Scan for the cell matching the given text and deliver its [X, Y] coordinate at center. 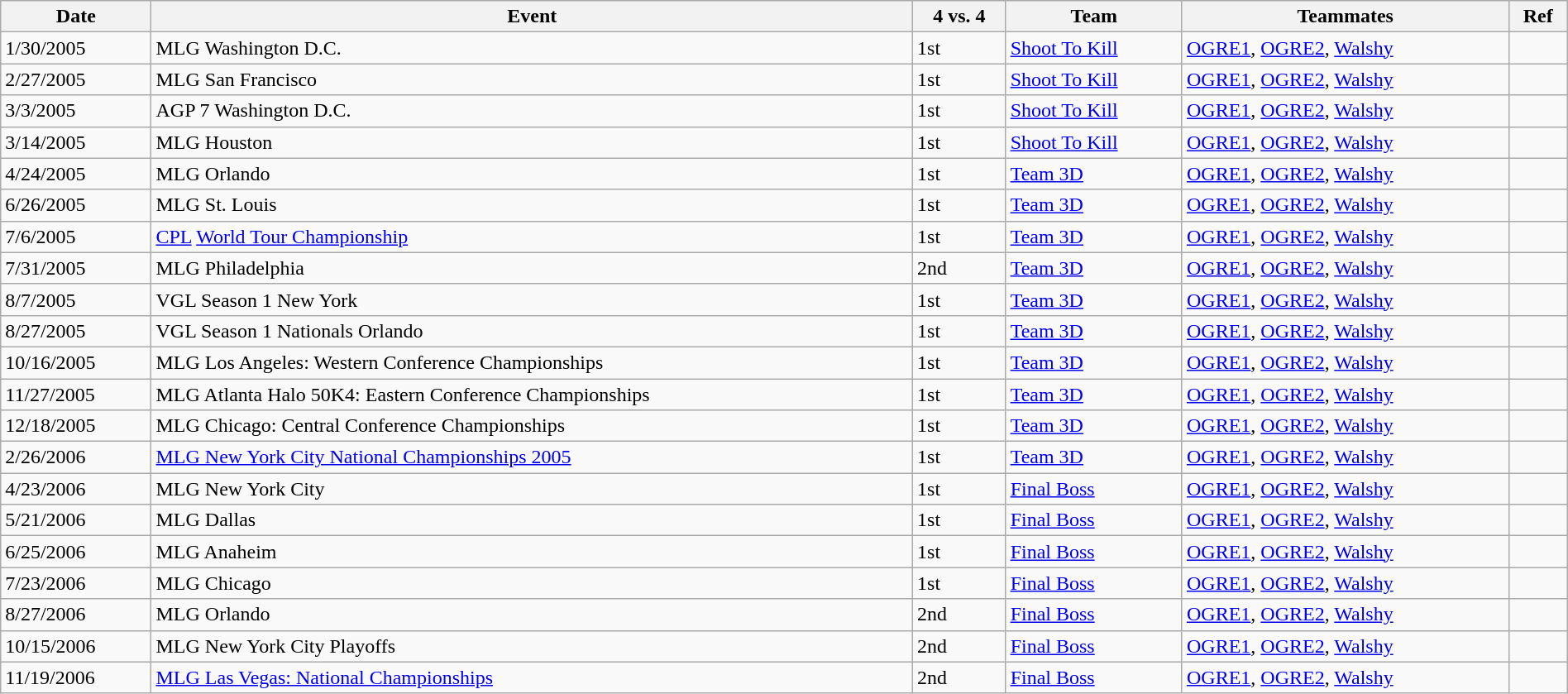
4 vs. 4 [959, 17]
2/27/2005 [76, 79]
6/25/2006 [76, 552]
3/3/2005 [76, 111]
VGL Season 1 Nationals Orlando [533, 331]
MLG San Francisco [533, 79]
5/21/2006 [76, 520]
3/14/2005 [76, 142]
MLG Washington D.C. [533, 48]
7/31/2005 [76, 268]
MLG Philadelphia [533, 268]
Ref [1538, 17]
MLG Las Vegas: National Championships [533, 677]
MLG Houston [533, 142]
Teammates [1345, 17]
MLG Los Angeles: Western Conference Championships [533, 362]
7/23/2006 [76, 583]
7/6/2005 [76, 237]
8/27/2006 [76, 615]
MLG Atlanta Halo 50K4: Eastern Conference Championships [533, 395]
1/30/2005 [76, 48]
MLG Chicago: Central Conference Championships [533, 426]
Event [533, 17]
11/27/2005 [76, 395]
Team [1093, 17]
10/15/2006 [76, 646]
MLG New York City National Championships 2005 [533, 457]
MLG New York City [533, 489]
4/23/2006 [76, 489]
MLG New York City Playoffs [533, 646]
CPL World Tour Championship [533, 237]
AGP 7 Washington D.C. [533, 111]
MLG Dallas [533, 520]
MLG Anaheim [533, 552]
6/26/2005 [76, 205]
VGL Season 1 New York [533, 299]
10/16/2005 [76, 362]
Date [76, 17]
12/18/2005 [76, 426]
MLG Chicago [533, 583]
11/19/2006 [76, 677]
8/27/2005 [76, 331]
2/26/2006 [76, 457]
8/7/2005 [76, 299]
4/24/2005 [76, 174]
MLG St. Louis [533, 205]
